Extract the [x, y] coordinate from the center of the cell holding the provided text.  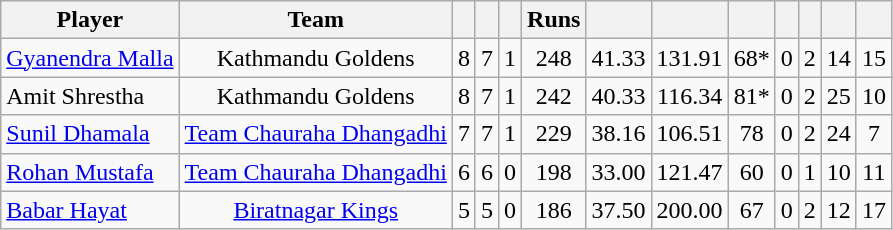
Gyanendra Malla [90, 58]
14 [838, 58]
33.00 [618, 172]
78 [752, 134]
38.16 [618, 134]
60 [752, 172]
229 [554, 134]
15 [874, 58]
106.51 [690, 134]
12 [838, 210]
11 [874, 172]
121.47 [690, 172]
Babar Hayat [90, 210]
200.00 [690, 210]
37.50 [618, 210]
248 [554, 58]
Biratnagar Kings [316, 210]
81* [752, 96]
Rohan Mustafa [90, 172]
41.33 [618, 58]
186 [554, 210]
Amit Shrestha [90, 96]
198 [554, 172]
131.91 [690, 58]
Sunil Dhamala [90, 134]
67 [752, 210]
116.34 [690, 96]
25 [838, 96]
Player [90, 20]
17 [874, 210]
Team [316, 20]
242 [554, 96]
24 [838, 134]
40.33 [618, 96]
Runs [554, 20]
68* [752, 58]
